Capture the cell that displays the provided text and extract its (X, Y) central coordinate. 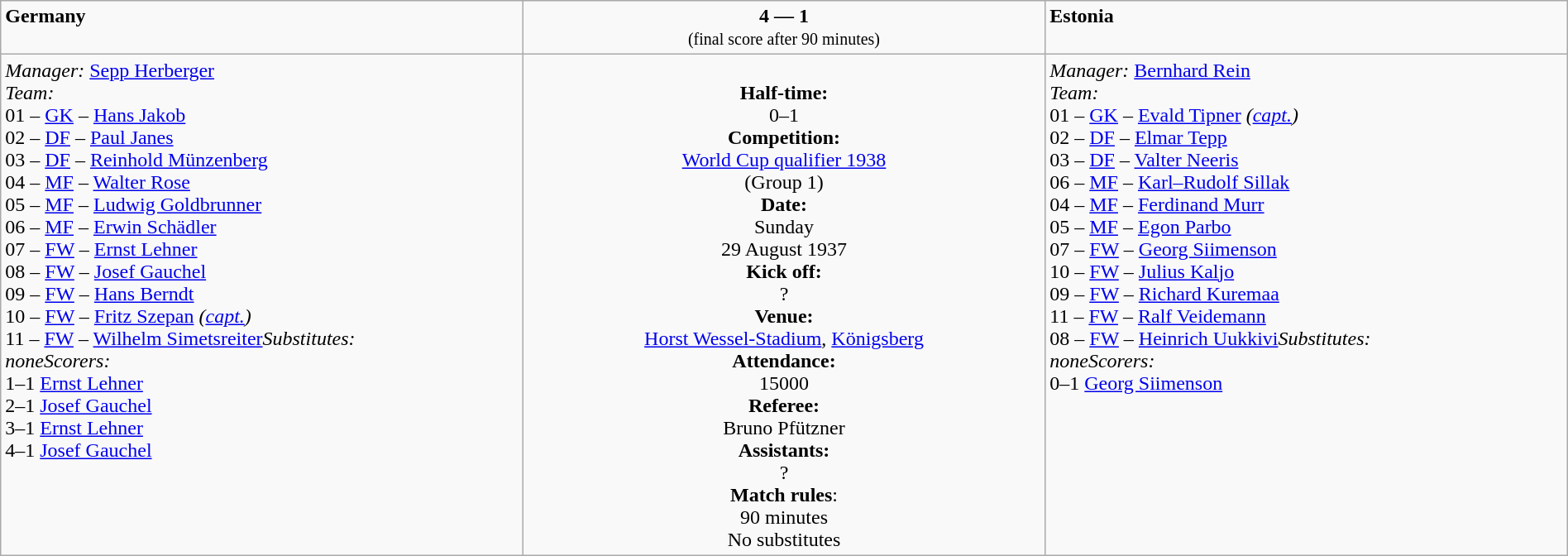
Estonia (1307, 28)
4 — 1(final score after 90 minutes) (784, 28)
Germany (262, 28)
